Scan for the cell matching the given text and deliver its [x, y] coordinate at center. 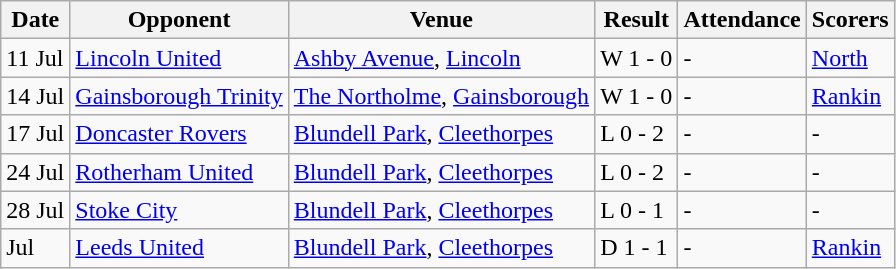
D 1 - 1 [636, 248]
28 Jul [36, 210]
Jul [36, 248]
Scorers [850, 20]
Ashby Avenue, Lincoln [441, 58]
L 0 - 1 [636, 210]
Result [636, 20]
14 Jul [36, 96]
Opponent [179, 20]
24 Jul [36, 172]
Gainsborough Trinity [179, 96]
Venue [441, 20]
11 Jul [36, 58]
North [850, 58]
The Northolme, Gainsborough [441, 96]
Doncaster Rovers [179, 134]
Stoke City [179, 210]
Attendance [742, 20]
Leeds United [179, 248]
Rotherham United [179, 172]
Lincoln United [179, 58]
Date [36, 20]
17 Jul [36, 134]
